Extract the [x, y] coordinate from the center of the cell holding the provided text.  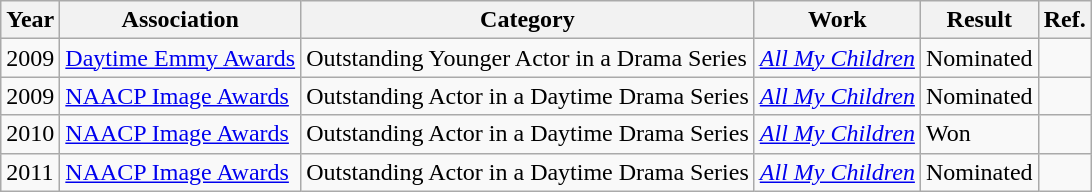
Association [180, 20]
Outstanding Younger Actor in a Drama Series [528, 58]
Result [979, 20]
Year [30, 20]
2010 [30, 134]
Work [837, 20]
Category [528, 20]
Daytime Emmy Awards [180, 58]
Won [979, 134]
Ref. [1064, 20]
2011 [30, 172]
